Output the [x, y] coordinate of the center of the cell containing the given text.  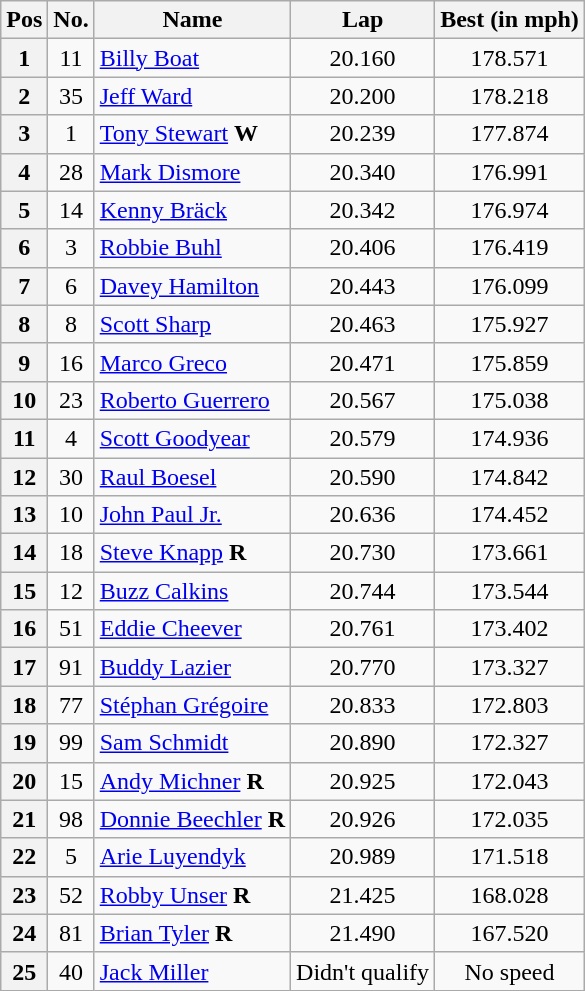
20.925 [363, 781]
Roberto Guerrero [192, 400]
173.327 [510, 667]
20.471 [363, 362]
No. [71, 20]
28 [71, 172]
Donnie Beechler R [192, 819]
176.099 [510, 286]
20.340 [363, 172]
173.402 [510, 629]
Buddy Lazier [192, 667]
172.803 [510, 705]
Pos [24, 20]
99 [71, 743]
175.038 [510, 400]
25 [24, 971]
Brian Tyler R [192, 933]
24 [24, 933]
7 [24, 286]
22 [24, 857]
Robby Unser R [192, 895]
35 [71, 96]
Eddie Cheever [192, 629]
173.661 [510, 553]
20.443 [363, 286]
Tony Stewart W [192, 134]
20.239 [363, 134]
91 [71, 667]
20.890 [363, 743]
20 [24, 781]
21 [24, 819]
168.028 [510, 895]
20.744 [363, 591]
Sam Schmidt [192, 743]
Mark Dismore [192, 172]
174.452 [510, 515]
20.590 [363, 477]
176.419 [510, 248]
30 [71, 477]
173.544 [510, 591]
20.926 [363, 819]
Robbie Buhl [192, 248]
52 [71, 895]
Scott Sharp [192, 324]
176.991 [510, 172]
20.406 [363, 248]
81 [71, 933]
20.989 [363, 857]
178.218 [510, 96]
51 [71, 629]
20.761 [363, 629]
Andy Michner R [192, 781]
20.342 [363, 210]
17 [24, 667]
178.571 [510, 58]
172.043 [510, 781]
176.974 [510, 210]
2 [24, 96]
Best (in mph) [510, 20]
Kenny Bräck [192, 210]
21.490 [363, 933]
172.327 [510, 743]
20.567 [363, 400]
174.936 [510, 438]
John Paul Jr. [192, 515]
Steve Knapp R [192, 553]
20.730 [363, 553]
Marco Greco [192, 362]
9 [24, 362]
20.636 [363, 515]
20.770 [363, 667]
Didn't qualify [363, 971]
Jack Miller [192, 971]
Jeff Ward [192, 96]
Lap [363, 20]
20.833 [363, 705]
177.874 [510, 134]
19 [24, 743]
40 [71, 971]
Raul Boesel [192, 477]
13 [24, 515]
172.035 [510, 819]
Stéphan Grégoire [192, 705]
174.842 [510, 477]
No speed [510, 971]
Scott Goodyear [192, 438]
20.463 [363, 324]
Arie Luyendyk [192, 857]
Davey Hamilton [192, 286]
Buzz Calkins [192, 591]
21.425 [363, 895]
Name [192, 20]
20.160 [363, 58]
171.518 [510, 857]
20.200 [363, 96]
77 [71, 705]
20.579 [363, 438]
Billy Boat [192, 58]
175.859 [510, 362]
98 [71, 819]
167.520 [510, 933]
175.927 [510, 324]
